Extract the [x, y] coordinate from the center of the cell holding the provided text.  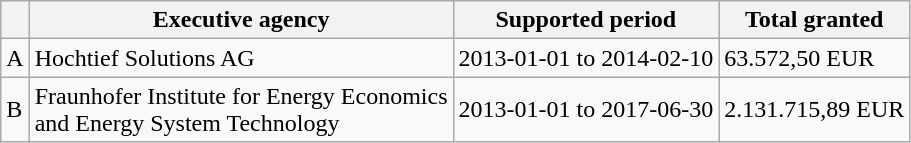
63.572,50 EUR [814, 58]
Fraunhofer Institute for Energy Economicsand Energy System Technology [241, 110]
Supported period [586, 20]
Executive agency [241, 20]
Total granted [814, 20]
2013-01-01 to 2017-06-30 [586, 110]
2.131.715,89 EUR [814, 110]
A [15, 58]
Hochtief Solutions AG [241, 58]
B [15, 110]
2013-01-01 to 2014-02-10 [586, 58]
